For the text-containing cell, return its midpoint in [x, y] coordinate format. 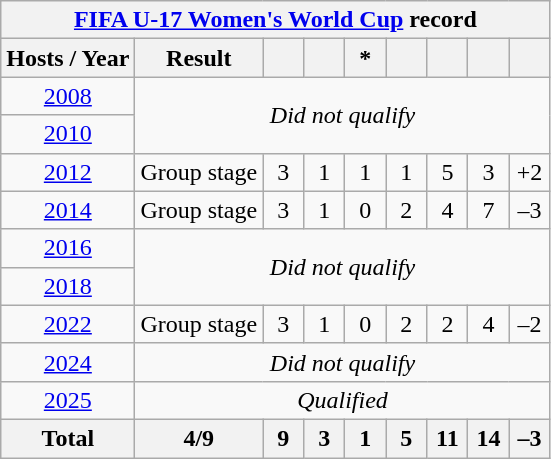
Hosts / Year [68, 58]
7 [488, 210]
FIFA U-17 Women's World Cup record [276, 20]
11 [448, 438]
9 [284, 438]
* [366, 58]
Qualified [342, 400]
2024 [68, 362]
2022 [68, 324]
–2 [530, 324]
2016 [68, 248]
Total [68, 438]
2025 [68, 400]
4/9 [199, 438]
2008 [68, 96]
2010 [68, 134]
+2 [530, 172]
14 [488, 438]
2012 [68, 172]
2014 [68, 210]
2018 [68, 286]
Result [199, 58]
